Identify which cell holds the provided text, then report its [x, y] central coordinate. 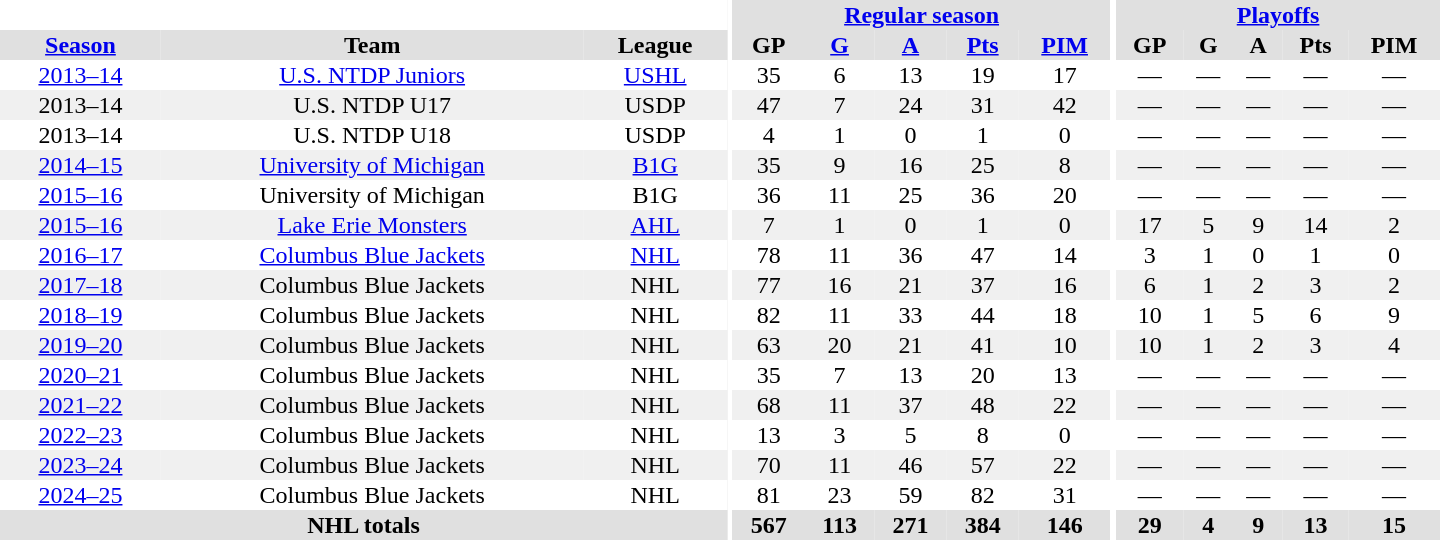
2020–21 [80, 375]
24 [910, 105]
81 [769, 495]
2023–24 [80, 465]
Playoffs [1278, 15]
AHL [655, 225]
78 [769, 255]
271 [910, 525]
2019–20 [80, 345]
2017–18 [80, 285]
18 [1065, 315]
63 [769, 345]
U.S. NTDP U17 [372, 105]
42 [1065, 105]
Team [372, 45]
48 [983, 405]
113 [840, 525]
77 [769, 285]
384 [983, 525]
Regular season [922, 15]
19 [983, 75]
Lake Erie Monsters [372, 225]
44 [983, 315]
2016–17 [80, 255]
57 [983, 465]
2024–25 [80, 495]
59 [910, 495]
USHL [655, 75]
29 [1150, 525]
2022–23 [80, 435]
70 [769, 465]
68 [769, 405]
2021–22 [80, 405]
Season [80, 45]
41 [983, 345]
23 [840, 495]
League [655, 45]
46 [910, 465]
567 [769, 525]
146 [1065, 525]
U.S. NTDP U18 [372, 135]
2014–15 [80, 165]
15 [1394, 525]
2018–19 [80, 315]
33 [910, 315]
U.S. NTDP Juniors [372, 75]
NHL totals [364, 525]
